Detect which cell encompasses the target text, then output its (X, Y) center coordinate. 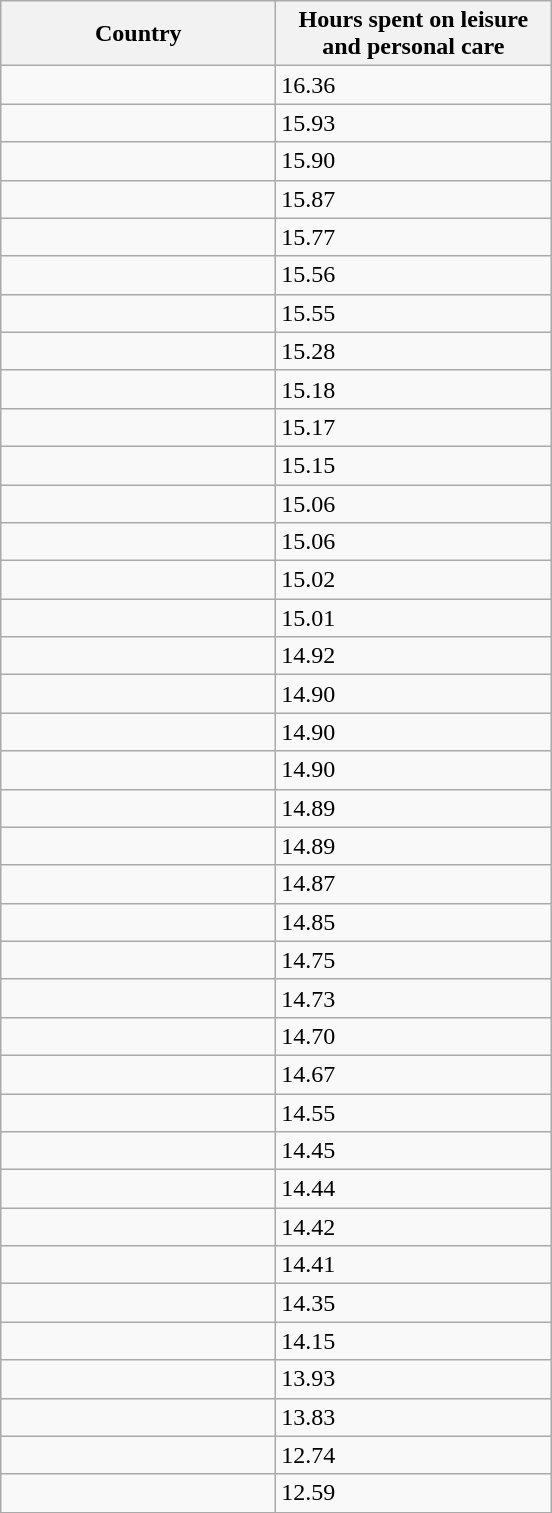
Hours spent on leisure and personal care (414, 34)
14.44 (414, 1189)
15.77 (414, 237)
14.15 (414, 1341)
14.45 (414, 1151)
15.90 (414, 161)
15.93 (414, 123)
14.73 (414, 998)
15.15 (414, 465)
15.55 (414, 313)
14.75 (414, 960)
16.36 (414, 85)
12.74 (414, 1455)
15.18 (414, 389)
Country (138, 34)
14.55 (414, 1113)
15.17 (414, 427)
12.59 (414, 1493)
15.87 (414, 199)
14.42 (414, 1227)
14.70 (414, 1036)
14.85 (414, 922)
15.02 (414, 580)
14.41 (414, 1265)
15.01 (414, 618)
13.83 (414, 1417)
13.93 (414, 1379)
14.35 (414, 1303)
14.92 (414, 656)
15.56 (414, 275)
14.67 (414, 1074)
15.28 (414, 351)
14.87 (414, 884)
